Detect which cell encompasses the target text, then output its [x, y] center coordinate. 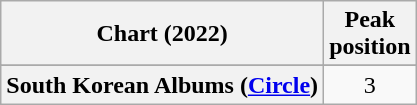
Chart (2022) [162, 34]
South Korean Albums (Circle) [162, 85]
3 [370, 85]
Peakposition [370, 34]
